Return (X, Y) of the center of cell containing provided text 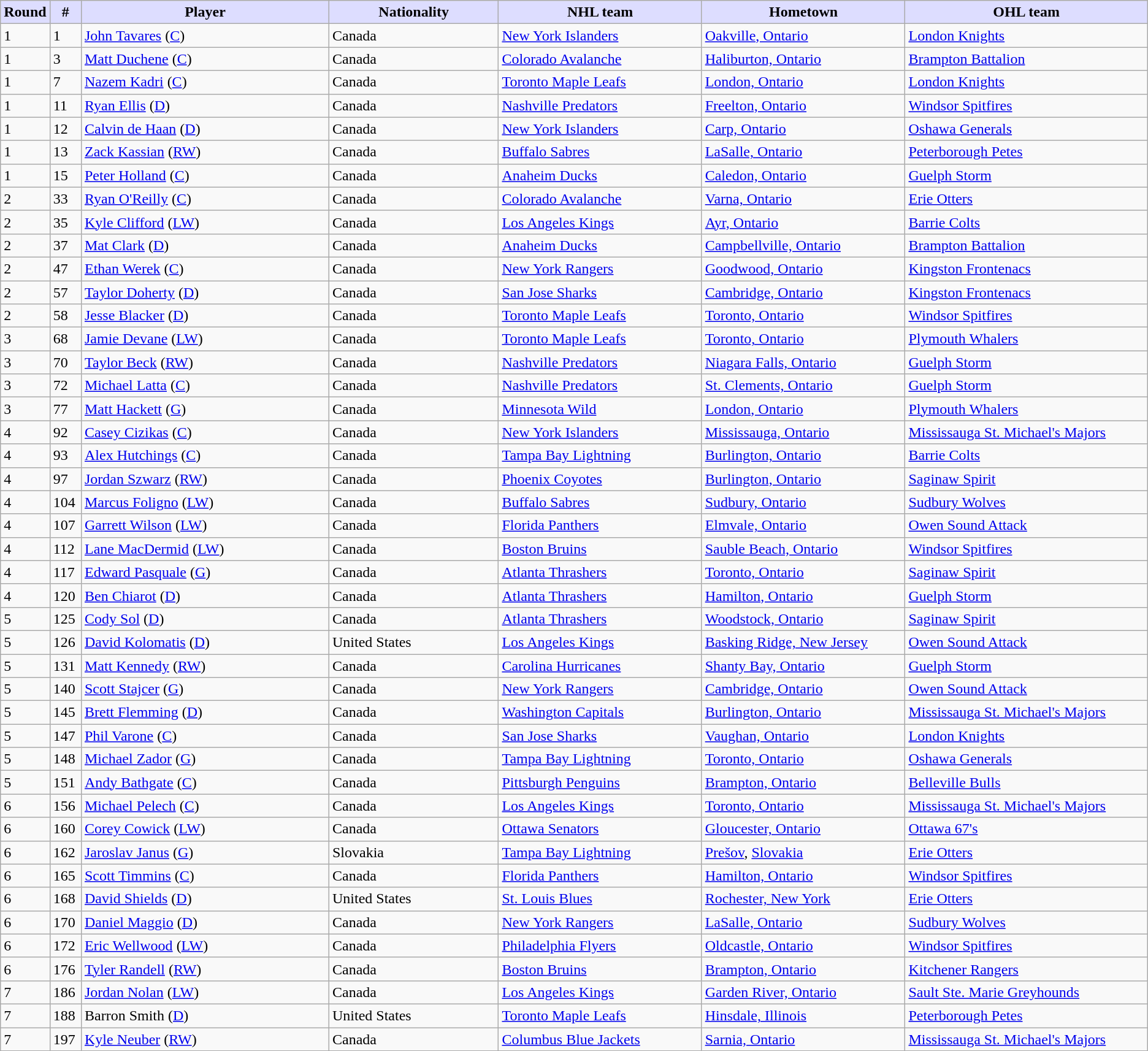
Lane MacDermid (LW) (205, 549)
Matt Duchene (C) (205, 59)
145 (65, 713)
# (65, 12)
Marcus Foligno (LW) (205, 502)
Ethan Werek (C) (205, 269)
Garrett Wilson (LW) (205, 525)
Carolina Hurricanes (600, 665)
Hinsdale, Illinois (803, 1015)
Michael Latta (C) (205, 386)
Varna, Ontario (803, 199)
168 (65, 899)
12 (65, 129)
176 (65, 969)
NHL team (600, 12)
107 (65, 525)
Nationality (413, 12)
Eric Wellwood (LW) (205, 946)
156 (65, 806)
Andy Bathgate (C) (205, 782)
Brett Flemming (D) (205, 713)
Matt Hackett (G) (205, 409)
Phoenix Coyotes (600, 479)
Ryan Ellis (D) (205, 105)
Oakville, Ontario (803, 36)
St. Clements, Ontario (803, 386)
97 (65, 479)
35 (65, 222)
188 (65, 1015)
58 (65, 316)
186 (65, 992)
Mat Clark (D) (205, 245)
Jesse Blacker (D) (205, 316)
St. Louis Blues (600, 899)
Kyle Neuber (RW) (205, 1039)
Columbus Blue Jackets (600, 1039)
Jordan Szwarz (RW) (205, 479)
Peter Holland (C) (205, 175)
15 (65, 175)
57 (65, 292)
Taylor Doherty (D) (205, 292)
Player (205, 12)
Nazem Kadri (C) (205, 82)
Ayr, Ontario (803, 222)
Calvin de Haan (D) (205, 129)
13 (65, 152)
Ryan O'Reilly (C) (205, 199)
Gloucester, Ontario (803, 829)
Washington Capitals (600, 713)
165 (65, 876)
Phil Varone (C) (205, 736)
Haliburton, Ontario (803, 59)
Freelton, Ontario (803, 105)
147 (65, 736)
OHL team (1027, 12)
Michael Zador (G) (205, 759)
Alex Hutchings (C) (205, 456)
117 (65, 572)
John Tavares (C) (205, 36)
126 (65, 642)
Scott Stajcer (G) (205, 689)
Shanty Bay, Ontario (803, 665)
Tyler Randell (RW) (205, 969)
160 (65, 829)
112 (65, 549)
Basking Ridge, New Jersey (803, 642)
120 (65, 595)
Michael Pelech (C) (205, 806)
Ottawa 67's (1027, 829)
172 (65, 946)
33 (65, 199)
140 (65, 689)
148 (65, 759)
11 (65, 105)
Daniel Maggio (D) (205, 922)
131 (65, 665)
Hometown (803, 12)
Kyle Clifford (LW) (205, 222)
Philadelphia Flyers (600, 946)
162 (65, 852)
Casey Cizikas (C) (205, 432)
Pittsburgh Penguins (600, 782)
Niagara Falls, Ontario (803, 362)
Campbellville, Ontario (803, 245)
Goodwood, Ontario (803, 269)
Taylor Beck (RW) (205, 362)
125 (65, 619)
68 (65, 339)
37 (65, 245)
93 (65, 456)
David Shields (D) (205, 899)
70 (65, 362)
David Kolomatis (D) (205, 642)
Elmvale, Ontario (803, 525)
Ben Chiarot (D) (205, 595)
Sarnia, Ontario (803, 1039)
Sault Ste. Marie Greyhounds (1027, 992)
Woodstock, Ontario (803, 619)
104 (65, 502)
Oldcastle, Ontario (803, 946)
77 (65, 409)
Jordan Nolan (LW) (205, 992)
Sudbury, Ontario (803, 502)
Ottawa Senators (600, 829)
Vaughan, Ontario (803, 736)
Slovakia (413, 852)
Corey Cowick (LW) (205, 829)
Kitchener Rangers (1027, 969)
Sauble Beach, Ontario (803, 549)
47 (65, 269)
151 (65, 782)
Cody Sol (D) (205, 619)
Rochester, New York (803, 899)
Jaroslav Janus (G) (205, 852)
Matt Kennedy (RW) (205, 665)
Barron Smith (D) (205, 1015)
Caledon, Ontario (803, 175)
Zack Kassian (RW) (205, 152)
Garden River, Ontario (803, 992)
Belleville Bulls (1027, 782)
Round (25, 12)
Jamie Devane (LW) (205, 339)
72 (65, 386)
Mississauga, Ontario (803, 432)
Scott Timmins (C) (205, 876)
170 (65, 922)
92 (65, 432)
Prešov, Slovakia (803, 852)
Carp, Ontario (803, 129)
197 (65, 1039)
Edward Pasquale (G) (205, 572)
Minnesota Wild (600, 409)
